Pinpoint the cell where the given text exists, returning its (X, Y) midpoint coordinate. 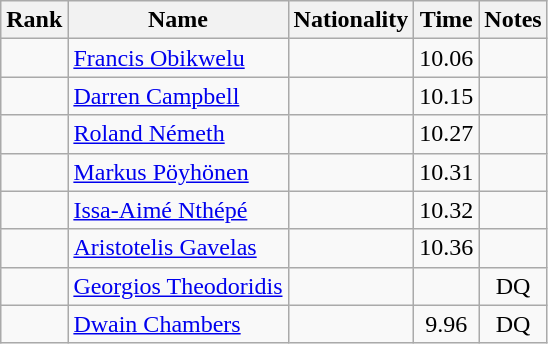
Notes (513, 20)
Time (446, 20)
10.15 (446, 96)
10.27 (446, 134)
10.06 (446, 58)
Aristotelis Gavelas (178, 248)
Francis Obikwelu (178, 58)
Dwain Chambers (178, 324)
Markus Pöyhönen (178, 172)
Nationality (351, 20)
10.31 (446, 172)
Georgios Theodoridis (178, 286)
10.36 (446, 248)
Name (178, 20)
Darren Campbell (178, 96)
Roland Németh (178, 134)
10.32 (446, 210)
Issa-Aimé Nthépé (178, 210)
Rank (34, 20)
9.96 (446, 324)
